Search for the cell housing the specified text and yield its [x, y] center coordinate. 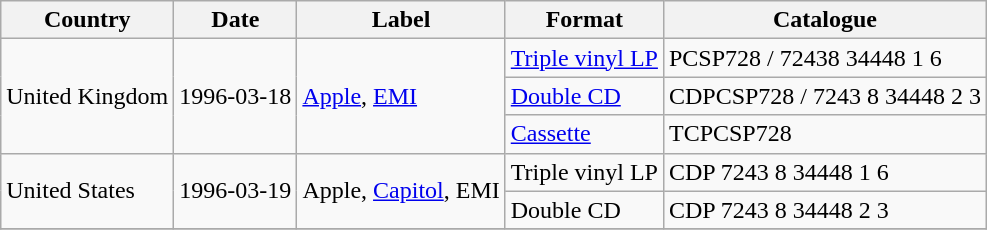
1996-03-18 [236, 96]
Apple, EMI [401, 96]
United States [88, 191]
Label [401, 20]
Catalogue [824, 20]
Cassette [584, 134]
1996-03-19 [236, 191]
CDPCSP728 / 7243 8 34448 2 3 [824, 96]
Date [236, 20]
CDP 7243 8 34448 2 3 [824, 210]
Format [584, 20]
TCPCSP728 [824, 134]
PCSP728 / 72438 34448 1 6 [824, 58]
United Kingdom [88, 96]
Country [88, 20]
CDP 7243 8 34448 1 6 [824, 172]
Apple, Capitol, EMI [401, 191]
